Scan for the cell matching the given text and deliver its [X, Y] coordinate at center. 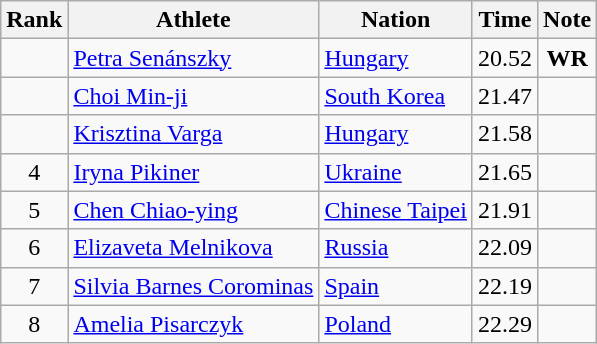
Silvia Barnes Corominas [194, 286]
Russia [396, 248]
7 [34, 286]
Iryna Pikiner [194, 172]
Krisztina Varga [194, 134]
21.91 [504, 210]
Chinese Taipei [396, 210]
Nation [396, 20]
Chen Chiao-ying [194, 210]
Athlete [194, 20]
WR [568, 58]
Rank [34, 20]
21.65 [504, 172]
Amelia Pisarczyk [194, 324]
8 [34, 324]
Poland [396, 324]
Time [504, 20]
22.09 [504, 248]
4 [34, 172]
5 [34, 210]
Petra Senánszky [194, 58]
Note [568, 20]
20.52 [504, 58]
Spain [396, 286]
21.47 [504, 96]
22.19 [504, 286]
Ukraine [396, 172]
Elizaveta Melnikova [194, 248]
22.29 [504, 324]
Choi Min-ji [194, 96]
South Korea [396, 96]
6 [34, 248]
21.58 [504, 134]
